Locate the cell with the specified text and output its [x, y] center coordinate. 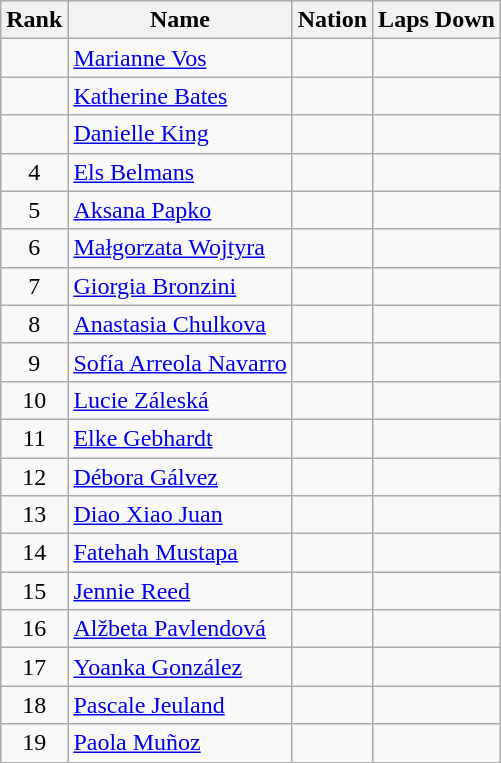
Paola Muñoz [180, 743]
Marianne Vos [180, 58]
6 [34, 248]
16 [34, 629]
Giorgia Bronzini [180, 286]
Jennie Reed [180, 591]
12 [34, 477]
Diao Xiao Juan [180, 515]
Yoanka González [180, 667]
Katherine Bates [180, 96]
10 [34, 400]
15 [34, 591]
17 [34, 667]
8 [34, 324]
Elke Gebhardt [180, 438]
Aksana Papko [180, 210]
Pascale Jeuland [180, 705]
Danielle King [180, 134]
Sofía Arreola Navarro [180, 362]
Rank [34, 20]
7 [34, 286]
Name [180, 20]
19 [34, 743]
18 [34, 705]
Alžbeta Pavlendová [180, 629]
Anastasia Chulkova [180, 324]
Els Belmans [180, 172]
Débora Gálvez [180, 477]
Małgorzata Wojtyra [180, 248]
9 [34, 362]
13 [34, 515]
Lucie Záleská [180, 400]
Laps Down [437, 20]
14 [34, 553]
5 [34, 210]
Nation [332, 20]
Fatehah Mustapa [180, 553]
4 [34, 172]
11 [34, 438]
